Find where the given text appears and provide that cell's center as [X, Y] coordinate. 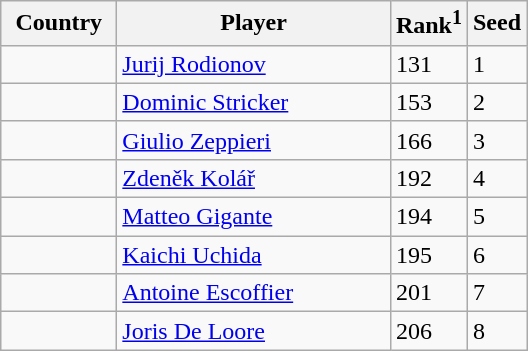
Matteo Gigante [254, 217]
194 [428, 217]
6 [496, 255]
153 [428, 102]
166 [428, 140]
2 [496, 102]
Jurij Rodionov [254, 64]
Rank1 [428, 24]
8 [496, 331]
206 [428, 331]
Seed [496, 24]
3 [496, 140]
Antoine Escoffier [254, 293]
Giulio Zeppieri [254, 140]
131 [428, 64]
201 [428, 293]
195 [428, 255]
Country [59, 24]
1 [496, 64]
Dominic Stricker [254, 102]
7 [496, 293]
4 [496, 178]
Joris De Loore [254, 331]
Kaichi Uchida [254, 255]
5 [496, 217]
192 [428, 178]
Zdeněk Kolář [254, 178]
Player [254, 24]
